Detect which cell encompasses the target text, then output its (x, y) center coordinate. 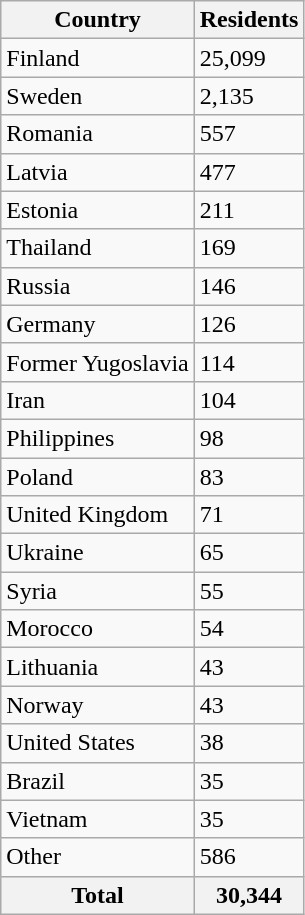
Poland (98, 477)
586 (249, 857)
Philippines (98, 438)
557 (249, 134)
Vietnam (98, 819)
Brazil (98, 781)
Other (98, 857)
Country (98, 20)
Sweden (98, 96)
169 (249, 248)
Thailand (98, 248)
2,135 (249, 96)
211 (249, 210)
Finland (98, 58)
54 (249, 629)
Latvia (98, 172)
83 (249, 477)
Residents (249, 20)
United Kingdom (98, 515)
30,344 (249, 895)
477 (249, 172)
Ukraine (98, 553)
Germany (98, 324)
65 (249, 553)
Russia (98, 286)
Iran (98, 400)
Estonia (98, 210)
Romania (98, 134)
114 (249, 362)
Norway (98, 705)
104 (249, 400)
Morocco (98, 629)
United States (98, 743)
55 (249, 591)
146 (249, 286)
Total (98, 895)
38 (249, 743)
126 (249, 324)
71 (249, 515)
Syria (98, 591)
98 (249, 438)
25,099 (249, 58)
Former Yugoslavia (98, 362)
Lithuania (98, 667)
